Pinpoint the cell where the given text exists, returning its (x, y) midpoint coordinate. 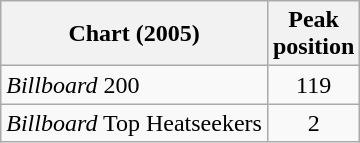
Billboard Top Heatseekers (134, 123)
2 (313, 123)
Billboard 200 (134, 85)
Peakposition (313, 34)
119 (313, 85)
Chart (2005) (134, 34)
